Provide the (x, y) coordinate of the cell's center where the given text is located.  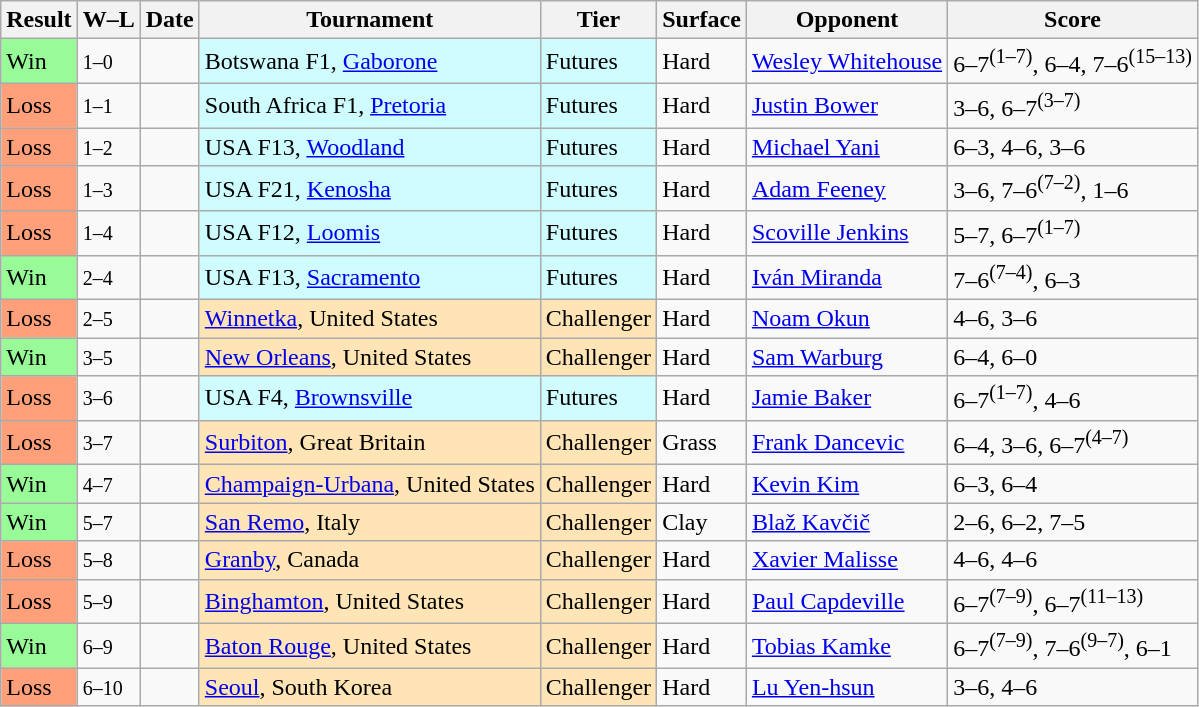
South Africa F1, Pretoria (370, 106)
Surface (702, 20)
6–7(1–7), 4–6 (1073, 398)
6–7(7–9), 7–6(9–7), 6–1 (1073, 646)
Score (1073, 20)
Binghamton, United States (370, 602)
5–8 (108, 560)
Adam Feeney (846, 188)
Winnetka, United States (370, 319)
6–10 (108, 687)
USA F13, Sacramento (370, 278)
Granby, Canada (370, 560)
Blaž Kavčič (846, 522)
Date (170, 20)
6–4, 6–0 (1073, 357)
1–0 (108, 62)
6–3, 6–4 (1073, 484)
3–6, 4–6 (1073, 687)
6–3, 4–6, 3–6 (1073, 147)
6–7(7–9), 6–7(11–13) (1073, 602)
Michael Yani (846, 147)
Paul Capdeville (846, 602)
2–4 (108, 278)
1–2 (108, 147)
5–7, 6–7(1–7) (1073, 234)
Champaign-Urbana, United States (370, 484)
Wesley Whitehouse (846, 62)
Sam Warburg (846, 357)
3–7 (108, 442)
New Orleans, United States (370, 357)
Iván Miranda (846, 278)
Frank Dancevic (846, 442)
3–5 (108, 357)
Jamie Baker (846, 398)
4–7 (108, 484)
2–6, 6–2, 7–5 (1073, 522)
Clay (702, 522)
San Remo, Italy (370, 522)
6–7(1–7), 6–4, 7–6(15–13) (1073, 62)
Tournament (370, 20)
Result (39, 20)
6–4, 3–6, 6–7(4–7) (1073, 442)
2–5 (108, 319)
USA F13, Woodland (370, 147)
4–6, 3–6 (1073, 319)
4–6, 4–6 (1073, 560)
5–7 (108, 522)
USA F4, Brownsville (370, 398)
6–9 (108, 646)
Botswana F1, Gaborone (370, 62)
3–6 (108, 398)
Tobias Kamke (846, 646)
5–9 (108, 602)
W–L (108, 20)
Baton Rouge, United States (370, 646)
Tier (598, 20)
3–6, 6–7(3–7) (1073, 106)
Seoul, South Korea (370, 687)
1–3 (108, 188)
1–4 (108, 234)
Kevin Kim (846, 484)
Surbiton, Great Britain (370, 442)
USA F12, Loomis (370, 234)
3–6, 7–6(7–2), 1–6 (1073, 188)
Justin Bower (846, 106)
Scoville Jenkins (846, 234)
1–1 (108, 106)
Lu Yen-hsun (846, 687)
USA F21, Kenosha (370, 188)
Noam Okun (846, 319)
Grass (702, 442)
Xavier Malisse (846, 560)
7–6(7–4), 6–3 (1073, 278)
Opponent (846, 20)
